Detect which cell encompasses the target text, then output its (X, Y) center coordinate. 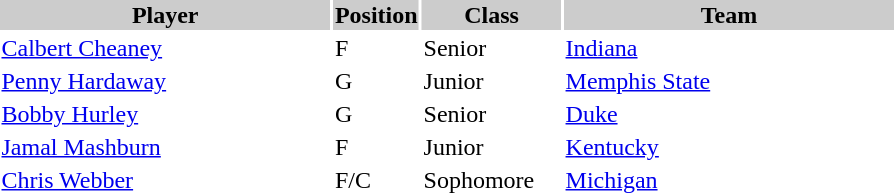
Penny Hardaway (165, 81)
Player (165, 15)
Calbert Cheaney (165, 48)
Indiana (729, 48)
Jamal Mashburn (165, 147)
Position (376, 15)
Kentucky (729, 147)
Bobby Hurley (165, 114)
Class (492, 15)
Memphis State (729, 81)
Duke (729, 114)
Team (729, 15)
